Find where the given text appears and provide that cell's center as (X, Y) coordinate. 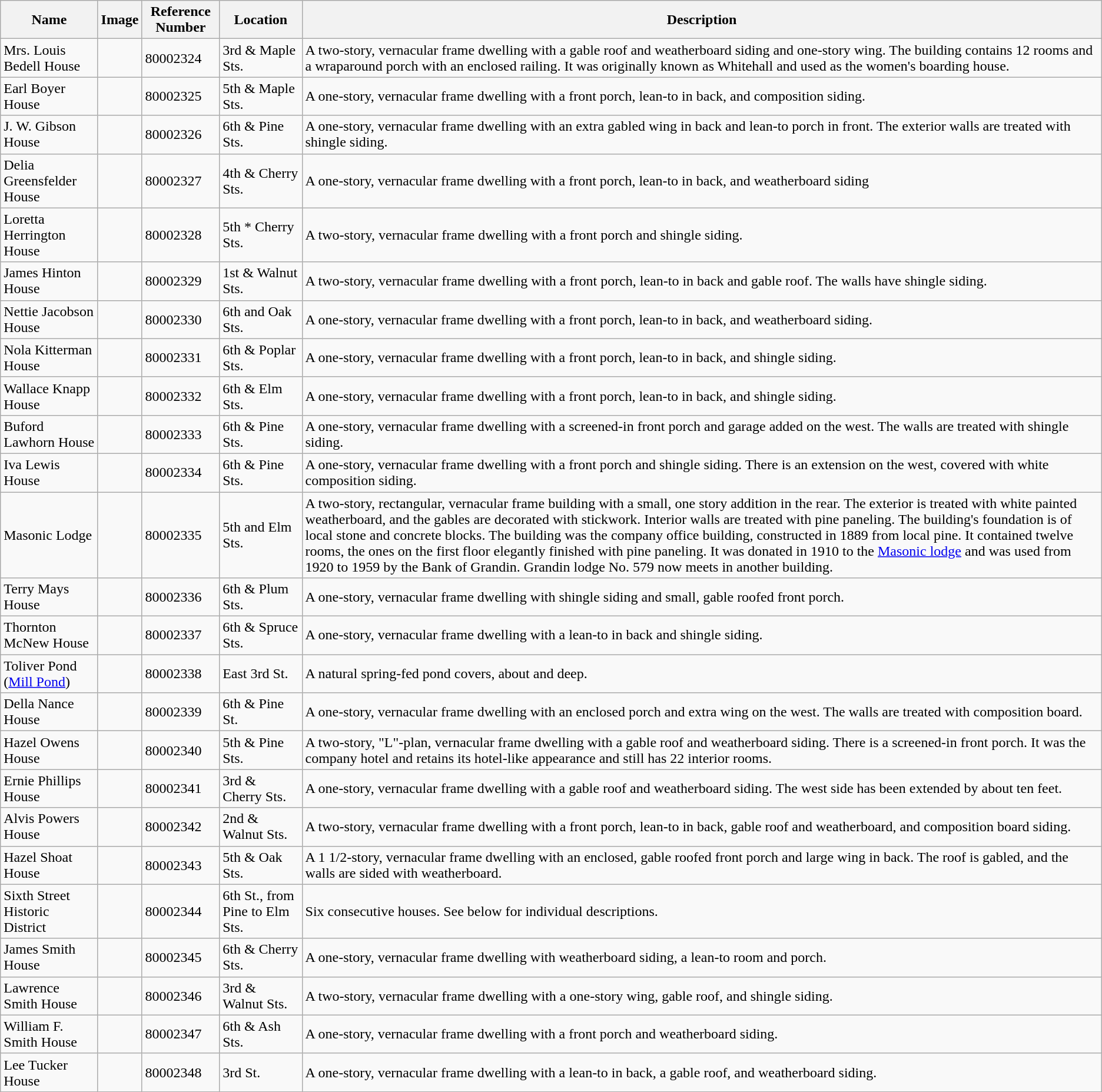
A one-story, vernacular frame dwelling with a front porch and weatherboard siding. (702, 1034)
Reference Number (181, 20)
A one-story, vernacular frame dwelling with an enclosed porch and extra wing on the west. The walls are treated with composition board. (702, 712)
A one-story, vernacular frame dwelling with a lean-to in back and shingle siding. (702, 636)
William F. Smith House (49, 1034)
Ernie Phillips House (49, 789)
80002339 (181, 712)
Nettie Jacobson House (49, 319)
A one-story, vernacular frame dwelling with a screened-in front porch and garage added on the west. The walls are treated with shingle siding. (702, 434)
80002343 (181, 865)
Iva Lewis House (49, 472)
80002340 (181, 750)
5th & Oak Sts. (261, 865)
6th & Elm Sts. (261, 396)
A two-story, vernacular frame dwelling with a front porch, lean-to in back, gable roof and weatherboard, and composition board siding. (702, 827)
80002348 (181, 1073)
80002328 (181, 235)
Toliver Pond(Mill Pond) (49, 673)
80002344 (181, 911)
A natural spring-fed pond covers, about and deep. (702, 673)
2nd & Walnut Sts. (261, 827)
Lawrence Smith House (49, 996)
6th & Cherry Sts. (261, 957)
6th & Pine St. (261, 712)
80002326 (181, 134)
6th & Spruce Sts. (261, 636)
A one-story, vernacular frame dwelling with a front porch, lean-to in back, and weatherboard siding (702, 181)
6th & Plum Sts. (261, 597)
80002331 (181, 358)
Sixth Street Historic District (49, 911)
6th and Oak Sts. (261, 319)
Loretta Herrington House (49, 235)
6th & Poplar Sts. (261, 358)
Buford Lawhorn House (49, 434)
James Hinton House (49, 281)
80002332 (181, 396)
Earl Boyer House (49, 97)
A two-story, vernacular frame dwelling with a one-story wing, gable roof, and shingle siding. (702, 996)
Location (261, 20)
80002327 (181, 181)
Six consecutive houses. See below for individual descriptions. (702, 911)
A one-story, vernacular frame dwelling with a lean-to in back, a gable roof, and weatherboard siding. (702, 1073)
Lee Tucker House (49, 1073)
Della Nance House (49, 712)
80002329 (181, 281)
5th * Cherry Sts. (261, 235)
3rd & Walnut Sts. (261, 996)
A one-story, vernacular frame dwelling with shingle siding and small, gable roofed front porch. (702, 597)
Description (702, 20)
5th & Pine Sts. (261, 750)
Thornton McNew House (49, 636)
4th & Cherry Sts. (261, 181)
3rd St. (261, 1073)
1st & Walnut Sts. (261, 281)
80002334 (181, 472)
80002345 (181, 957)
Name (49, 20)
5th and Elm Sts. (261, 535)
Alvis Powers House (49, 827)
80002342 (181, 827)
3rd & Maple Sts. (261, 58)
80002330 (181, 319)
Terry Mays House (49, 597)
A two-story, vernacular frame dwelling with a front porch, lean-to in back and gable roof. The walls have shingle siding. (702, 281)
80002338 (181, 673)
A one-story, vernacular frame dwelling with weatherboard siding, a lean-to room and porch. (702, 957)
A one-story, vernacular frame dwelling with a front porch, lean-to in back, and weatherboard siding. (702, 319)
80002333 (181, 434)
6th & Ash Sts. (261, 1034)
80002325 (181, 97)
80002346 (181, 996)
J. W. Gibson House (49, 134)
5th & Maple Sts. (261, 97)
3rd & Cherry Sts. (261, 789)
Delia Greensfelder House (49, 181)
James Smith House (49, 957)
Hazel Shoat House (49, 865)
80002341 (181, 789)
Masonic Lodge (49, 535)
A one-story, vernacular frame dwelling with a gable roof and weatherboard siding. The west side has been extended by about ten feet. (702, 789)
A two-story, vernacular frame dwelling with a front porch and shingle siding. (702, 235)
80002335 (181, 535)
Image (120, 20)
80002337 (181, 636)
East 3rd St. (261, 673)
80002324 (181, 58)
80002347 (181, 1034)
Mrs. Louis Bedell House (49, 58)
Hazel Owens House (49, 750)
A one-story, vernacular frame dwelling with a front porch, lean-to in back, and composition siding. (702, 97)
Wallace Knapp House (49, 396)
Nola Kitterman House (49, 358)
6th St., from Pine to Elm Sts. (261, 911)
80002336 (181, 597)
